Pinpoint the cell where the given text exists, returning its (X, Y) midpoint coordinate. 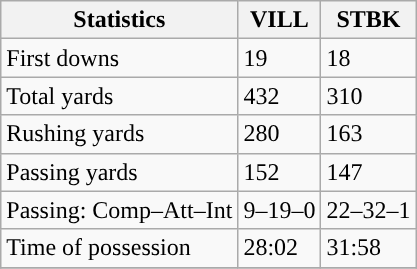
28:02 (280, 248)
Passing: Comp–Att–Int (120, 210)
VILL (280, 20)
Time of possession (120, 248)
432 (280, 96)
Rushing yards (120, 134)
First downs (120, 58)
STBK (368, 20)
31:58 (368, 248)
Passing yards (120, 172)
147 (368, 172)
19 (280, 58)
18 (368, 58)
163 (368, 134)
9–19–0 (280, 210)
Total yards (120, 96)
280 (280, 134)
310 (368, 96)
Statistics (120, 20)
22–32–1 (368, 210)
152 (280, 172)
